Search for the cell housing the specified text and yield its (X, Y) center coordinate. 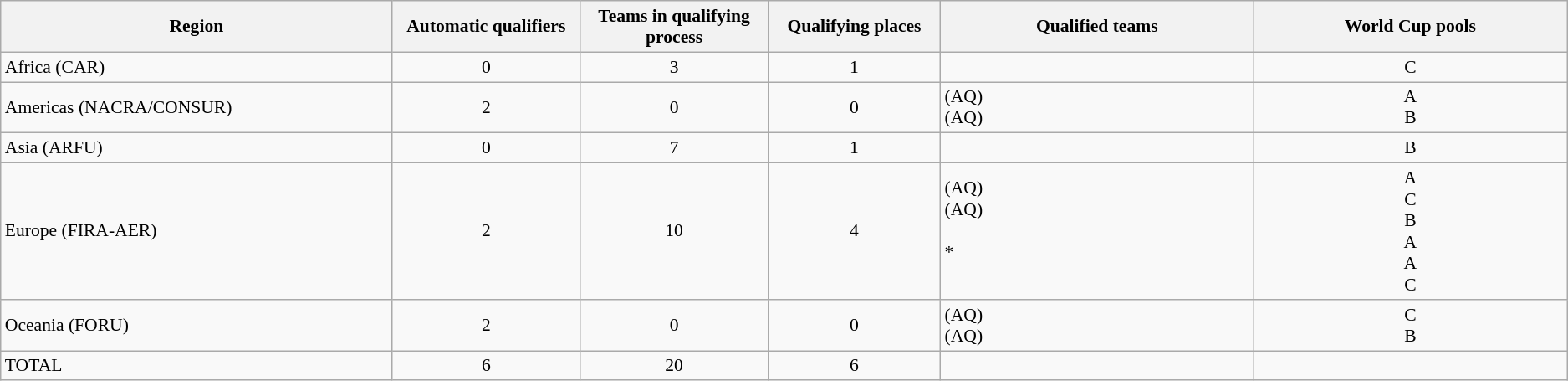
Americas (NACRA/CONSUR) (197, 107)
Automatic qualifiers (487, 27)
CB (1410, 325)
20 (674, 366)
Europe (FIRA-AER) (197, 231)
ACBAAC (1410, 231)
(AQ) (AQ) * (1097, 231)
4 (854, 231)
Asia (ARFU) (197, 148)
Qualified teams (1097, 27)
C (1410, 67)
Africa (CAR) (197, 67)
AB (1410, 107)
3 (674, 67)
B (1410, 148)
Qualifying places (854, 27)
Teams in qualifying process (674, 27)
Region (197, 27)
7 (674, 148)
TOTAL (197, 366)
Oceania (FORU) (197, 325)
10 (674, 231)
World Cup pools (1410, 27)
